Scan for the cell matching the given text and deliver its (x, y) coordinate at center. 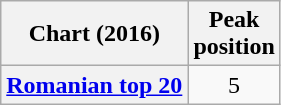
Romanian top 20 (94, 85)
5 (234, 85)
Chart (2016) (94, 34)
Peakposition (234, 34)
